Output the [x, y] coordinate of the center of the cell containing the given text.  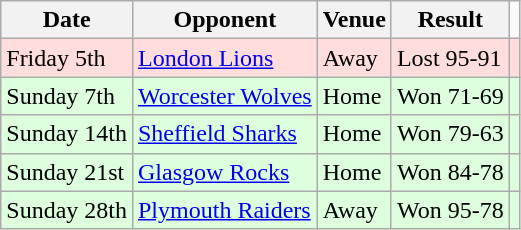
Won 79-63 [450, 134]
Date [67, 20]
Sunday 28th [67, 210]
Lost 95-91 [450, 58]
Venue [354, 20]
Sunday 14th [67, 134]
London Lions [224, 58]
Opponent [224, 20]
Won 84-78 [450, 172]
Result [450, 20]
Sunday 7th [67, 96]
Glasgow Rocks [224, 172]
Friday 5th [67, 58]
Plymouth Raiders [224, 210]
Won 71-69 [450, 96]
Sheffield Sharks [224, 134]
Won 95-78 [450, 210]
Worcester Wolves [224, 96]
Sunday 21st [67, 172]
